Return the [x, y] coordinate for the center point of the cell that contains the specified text.  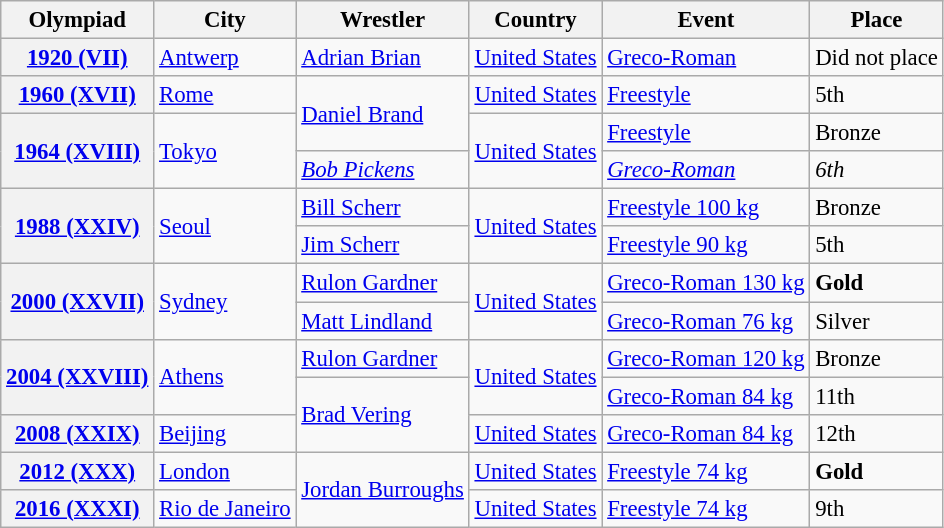
1964 (XVIII) [78, 152]
Rio de Janeiro [225, 509]
Bob Pickens [382, 170]
Place [876, 20]
2012 (XXX) [78, 471]
Rome [225, 95]
Sydney [225, 302]
9th [876, 509]
Greco-Roman 130 kg [706, 283]
Antwerp [225, 58]
City [225, 20]
2008 (XXIX) [78, 433]
Brad Vering [382, 414]
Event [706, 20]
Jordan Burroughs [382, 490]
Beijing [225, 433]
Daniel Brand [382, 114]
2004 (XXVIII) [78, 376]
Olympiad [78, 20]
Country [536, 20]
Did not place [876, 58]
Tokyo [225, 152]
6th [876, 170]
1960 (XVII) [78, 95]
Freestyle 90 kg [706, 245]
2016 (XXXI) [78, 509]
12th [876, 433]
Seoul [225, 226]
Jim Scherr [382, 245]
Wrestler [382, 20]
Athens [225, 376]
2000 (XXVII) [78, 302]
11th [876, 396]
Adrian Brian [382, 58]
Greco-Roman 120 kg [706, 358]
1920 (VII) [78, 58]
Greco-Roman 76 kg [706, 321]
1988 (XXIV) [78, 226]
Silver [876, 321]
London [225, 471]
Freestyle 100 kg [706, 208]
Bill Scherr [382, 208]
Matt Lindland [382, 321]
